Provide the (X, Y) coordinate of the cell's center where the given text is located.  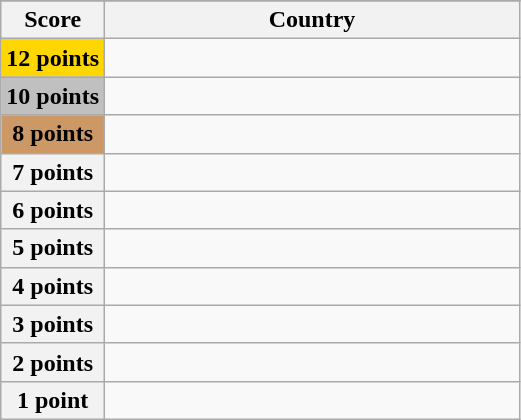
7 points (53, 172)
6 points (53, 210)
2 points (53, 362)
Score (53, 20)
Country (312, 20)
4 points (53, 286)
8 points (53, 134)
1 point (53, 400)
10 points (53, 96)
3 points (53, 324)
12 points (53, 58)
5 points (53, 248)
